Search for the cell housing the specified text and yield its (X, Y) center coordinate. 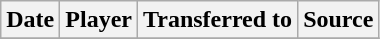
Player (99, 20)
Date (30, 20)
Transferred to (217, 20)
Source (338, 20)
